Detect which cell encompasses the target text, then output its (x, y) center coordinate. 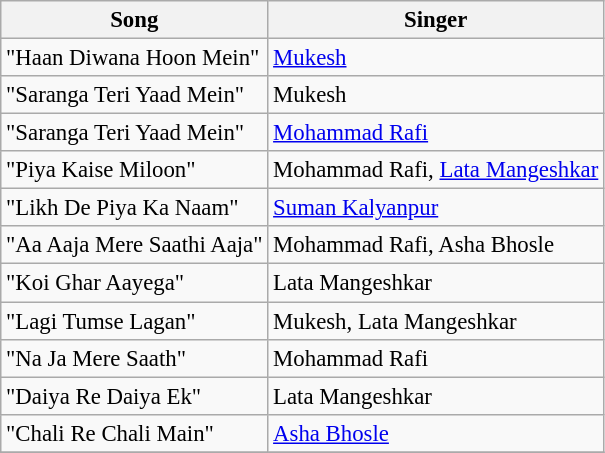
Song (134, 20)
Singer (436, 20)
Mohammad Rafi, Lata Mangeshkar (436, 170)
"Koi Ghar Aayega" (134, 283)
"Daiya Re Daiya Ek" (134, 396)
Mukesh, Lata Mangeshkar (436, 321)
"Chali Re Chali Main" (134, 433)
Suman Kalyanpur (436, 208)
"Piya Kaise Miloon" (134, 170)
Asha Bhosle (436, 433)
Mohammad Rafi, Asha Bhosle (436, 245)
"Aa Aaja Mere Saathi Aaja" (134, 245)
"Na Ja Mere Saath" (134, 358)
"Haan Diwana Hoon Mein" (134, 58)
"Lagi Tumse Lagan" (134, 321)
"Likh De Piya Ka Naam" (134, 208)
